Extract the (x, y) coordinate from the center of the cell holding the provided text.  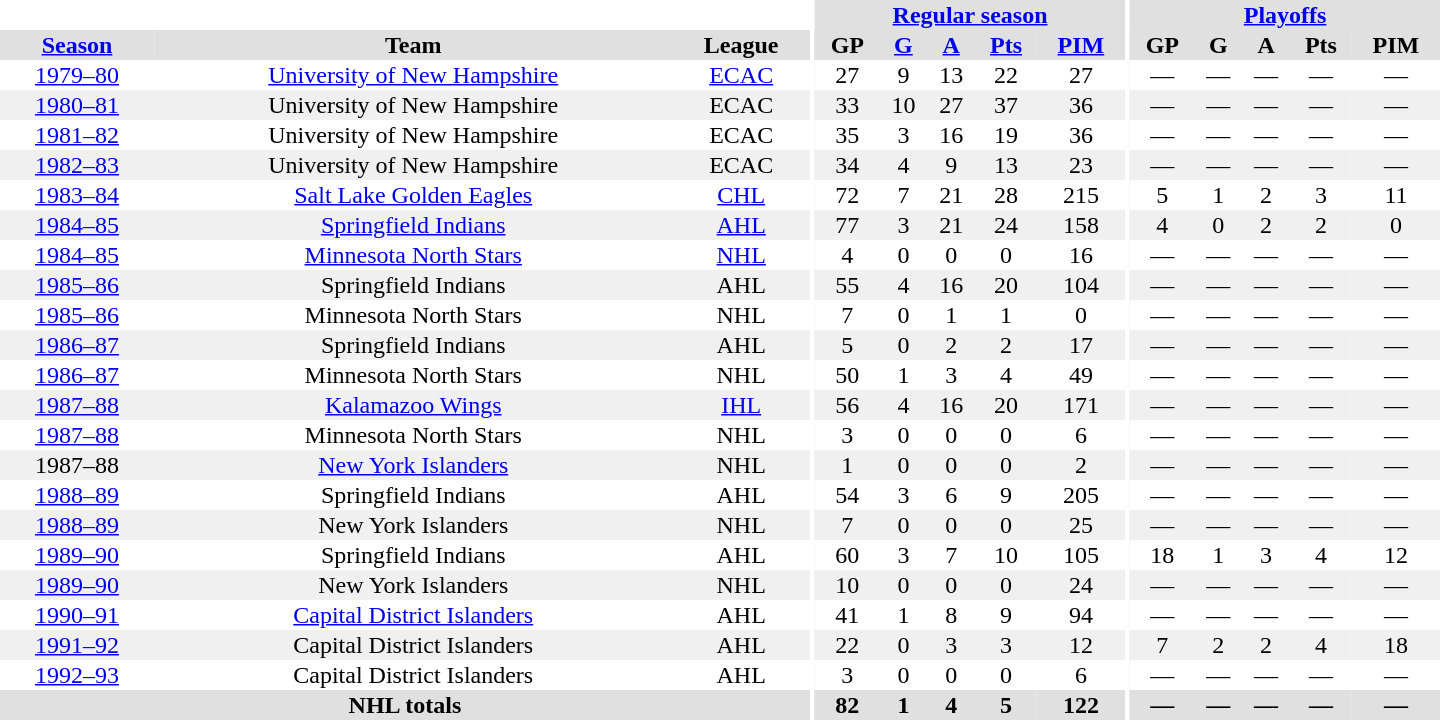
Season (77, 45)
215 (1081, 195)
NHL totals (405, 705)
104 (1081, 285)
60 (847, 555)
54 (847, 495)
50 (847, 375)
82 (847, 705)
League (740, 45)
1979–80 (77, 75)
158 (1081, 225)
1980–81 (77, 105)
1981–82 (77, 135)
19 (1006, 135)
8 (951, 615)
1990–91 (77, 615)
94 (1081, 615)
105 (1081, 555)
Salt Lake Golden Eagles (413, 195)
1983–84 (77, 195)
171 (1081, 405)
17 (1081, 345)
CHL (740, 195)
33 (847, 105)
72 (847, 195)
Regular season (970, 15)
77 (847, 225)
37 (1006, 105)
35 (847, 135)
IHL (740, 405)
205 (1081, 495)
34 (847, 165)
122 (1081, 705)
Kalamazoo Wings (413, 405)
25 (1081, 525)
23 (1081, 165)
1992–93 (77, 675)
55 (847, 285)
41 (847, 615)
56 (847, 405)
28 (1006, 195)
Playoffs (1285, 15)
Team (413, 45)
1991–92 (77, 645)
1982–83 (77, 165)
49 (1081, 375)
11 (1396, 195)
